Identify which cell holds the provided text, then report its (x, y) central coordinate. 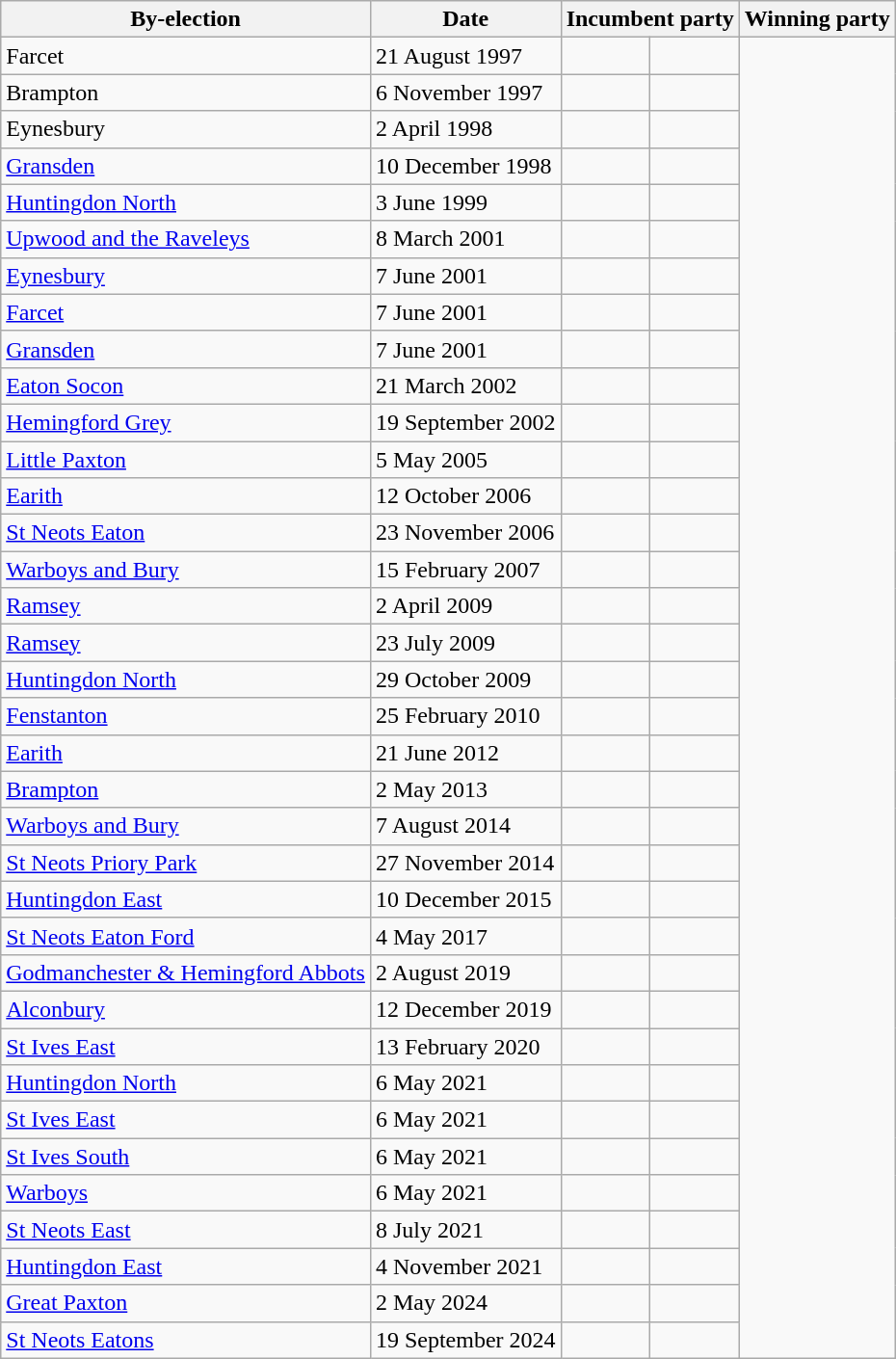
St Neots Eaton (186, 533)
Winning party (817, 19)
19 September 2024 (465, 1340)
4 November 2021 (465, 1266)
19 September 2002 (465, 422)
10 December 2015 (465, 899)
2 April 2009 (465, 606)
Warboys (186, 1193)
13 February 2020 (465, 1046)
29 October 2009 (465, 679)
Upwood and the Raveleys (186, 239)
2 May 2024 (465, 1303)
2 May 2013 (465, 789)
12 October 2006 (465, 496)
10 December 1998 (465, 166)
8 July 2021 (465, 1230)
27 November 2014 (465, 863)
21 August 1997 (465, 56)
Eaton Socon (186, 386)
Hemingford Grey (186, 422)
6 November 1997 (465, 93)
Godmanchester & Hemingford Abbots (186, 973)
Alconbury (186, 1009)
2 April 1998 (465, 129)
7 August 2014 (465, 826)
21 March 2002 (465, 386)
15 February 2007 (465, 570)
St Neots Priory Park (186, 863)
4 May 2017 (465, 936)
St Neots Eatons (186, 1340)
St Ives South (186, 1157)
Little Paxton (186, 460)
23 November 2006 (465, 533)
Date (465, 19)
3 June 1999 (465, 202)
12 December 2019 (465, 1009)
St Neots East (186, 1230)
2 August 2019 (465, 973)
Great Paxton (186, 1303)
St Neots Eaton Ford (186, 936)
By-election (186, 19)
Incumbent party (649, 19)
21 June 2012 (465, 753)
25 February 2010 (465, 716)
Fenstanton (186, 716)
8 March 2001 (465, 239)
23 July 2009 (465, 643)
5 May 2005 (465, 460)
